Search for the cell housing the specified text and yield its [x, y] center coordinate. 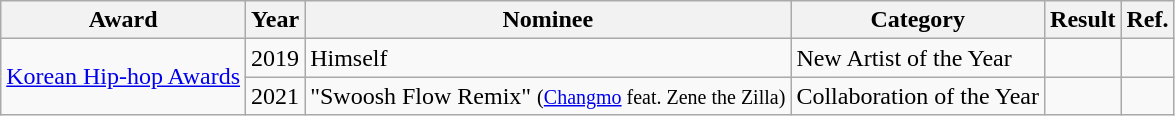
Award [124, 20]
Category [918, 20]
Himself [548, 58]
Year [276, 20]
2021 [276, 96]
Ref. [1148, 20]
New Artist of the Year [918, 58]
"Swoosh Flow Remix" (Changmo feat. Zene the Zilla) [548, 96]
Nominee [548, 20]
Result [1083, 20]
Korean Hip-hop Awards [124, 77]
Collaboration of the Year [918, 96]
2019 [276, 58]
